Extract the [X, Y] coordinate from the center of the cell holding the provided text.  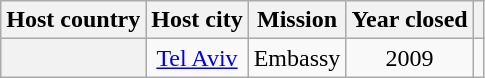
Year closed [410, 20]
Tel Aviv [197, 58]
Host city [197, 20]
Host country [74, 20]
Embassy [297, 58]
2009 [410, 58]
Mission [297, 20]
